For the text-containing cell, return its midpoint in (x, y) coordinate format. 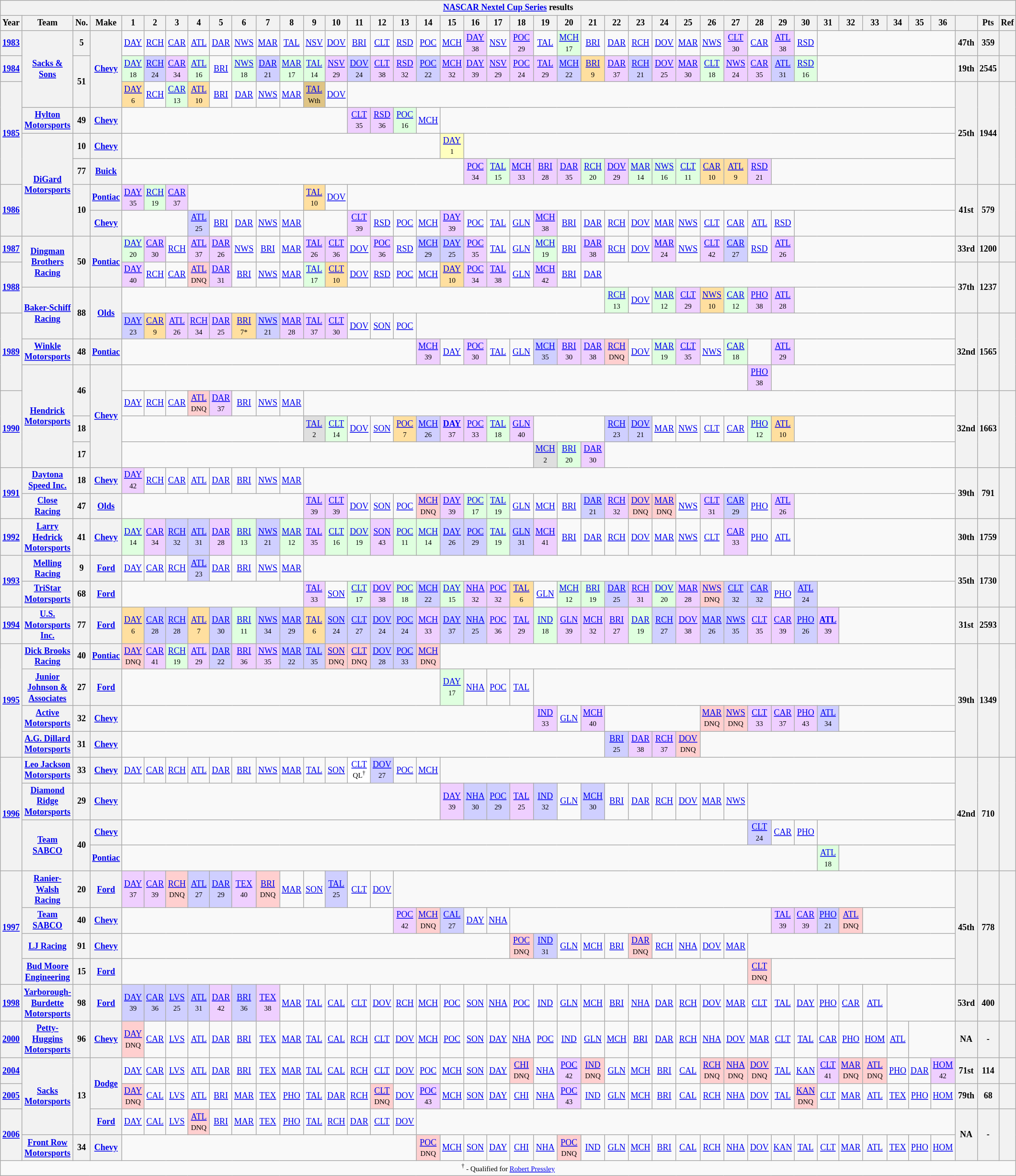
IND33 (545, 718)
1986 (11, 210)
RSD16 (806, 69)
DAY20 (133, 249)
NWS10 (712, 300)
CLT24 (760, 832)
Dick Brooks Racing (47, 657)
MCH26 (428, 429)
Year (11, 23)
47th (967, 43)
Ranier-Walsh Racing (47, 889)
DAY40 (133, 275)
DAR28 (221, 537)
46 (81, 390)
Make (106, 23)
ATL37 (199, 249)
400 (988, 1003)
DAY26 (452, 537)
POC18 (405, 594)
PHO21 (828, 921)
BRI11 (244, 625)
CAR41 (155, 657)
CAR30 (155, 249)
42nd (967, 814)
NWS34 (268, 625)
1944 (988, 133)
CAR13 (177, 94)
BRI27 (616, 625)
MAR29 (292, 625)
778 (988, 928)
48 (81, 352)
41st (967, 210)
INDDNQ (593, 1071)
KANDNQ (806, 1096)
POC7 (405, 429)
DAY1 (452, 146)
MAR30 (688, 69)
DAR22 (221, 657)
CLT11 (688, 172)
TAL15 (498, 172)
CLT17 (359, 594)
TEX40 (244, 889)
DAR19 (640, 625)
DAY17 (452, 687)
DOV21 (640, 429)
DAY18 (133, 69)
8 (292, 23)
TAL38 (498, 275)
BRI25 (616, 744)
35th (967, 581)
71st (967, 1071)
CAR35 (760, 69)
Sacks Motorsports (47, 1096)
BRIDNQ (268, 889)
TAL26 (314, 249)
1988 (11, 288)
1996 (11, 814)
ATL25 (199, 223)
1730 (988, 581)
579 (988, 210)
POC11 (405, 537)
1759 (988, 537)
Dingman Brothers Racing (47, 262)
RCH31 (640, 594)
IND31 (545, 946)
POC17 (475, 506)
1997 (11, 928)
DAR42 (221, 1003)
25th (967, 133)
7 (268, 23)
Dodge (106, 1083)
MCH12 (569, 594)
ATL39 (828, 625)
30th (967, 537)
14 (428, 23)
CLT33 (760, 718)
ATL34 (828, 718)
MCH2 (545, 455)
CAR10 (712, 172)
Yarborough-Burdette Motorsports (47, 1003)
RCH23 (616, 429)
DiGard Motorsports (47, 185)
TAL10 (314, 197)
RCH21 (640, 69)
NHA32 (475, 594)
Baker-Schiff Racing (47, 313)
6 (244, 23)
ATL27 (199, 889)
MCH19 (545, 249)
1663 (988, 428)
CLT42 (712, 249)
NWS24 (736, 69)
DAR31 (221, 275)
Front Row Motorsports (47, 1148)
28 (760, 23)
Bud Moore Engineering (47, 972)
1993 (11, 581)
1983 (11, 43)
MCH30 (593, 801)
91 (81, 946)
Hylton Motorsports (47, 120)
3 (177, 23)
1237 (988, 288)
19 (545, 23)
23 (640, 23)
1349 (988, 701)
POC35 (475, 249)
Close Racing (47, 506)
BRI13 (244, 537)
CAR12 (736, 300)
24 (664, 23)
PHO26 (806, 625)
96 (81, 1039)
DOV25 (664, 69)
CAR27 (736, 249)
SON24 (336, 625)
TAL18 (498, 429)
ATL28 (783, 300)
CLT18 (712, 69)
IND32 (545, 801)
DOV19 (359, 537)
45th (967, 928)
16 (475, 23)
50 (81, 262)
MCH38 (545, 223)
DAY35 (133, 197)
CLT31 (712, 506)
Melling Racing (47, 568)
710 (988, 814)
53rd (967, 1003)
CLTQL† (359, 770)
TALWth (314, 94)
1991 (11, 494)
MAR19 (664, 352)
DOV29 (616, 172)
MCH40 (593, 718)
51 (81, 81)
35 (920, 23)
26 (712, 23)
41 (81, 537)
DAY15 (452, 594)
37th (967, 288)
NASCAR Nextel Cup Series results (508, 8)
2005 (11, 1096)
ATL38 (783, 43)
4 (199, 23)
TAL37 (314, 326)
BRI28 (545, 172)
CLT27 (359, 625)
LVS25 (177, 1003)
† - Qualified for Robert Pressley (508, 1168)
DAY14 (133, 537)
CAR18 (736, 352)
DOV28 (382, 657)
RCH34 (199, 326)
PHO43 (806, 718)
MCH14 (428, 537)
MCH17 (569, 43)
CLT32 (736, 594)
U.S. Motorsports Inc. (47, 625)
1200 (988, 249)
NWS18 (244, 69)
2 (155, 23)
BRI30 (569, 352)
MAR14 (640, 172)
359 (988, 43)
MAR26 (712, 625)
MAR22 (292, 657)
LJ Racing (47, 946)
GLN39 (569, 625)
IND18 (545, 625)
Winkle Motorsports (47, 352)
79th (967, 1096)
HOM42 (943, 1071)
1987 (11, 249)
1990 (11, 428)
Team (47, 23)
Active Motorsports (47, 718)
SONDNQ (336, 657)
POC30 (475, 352)
DARDNQ (640, 946)
DAY42 (133, 481)
RCH13 (616, 300)
ATL16 (199, 69)
NHA30 (475, 801)
Petty-Huggins Motorsports (47, 1039)
Pts (988, 23)
47 (81, 506)
CHIDNQ (522, 1071)
CLT38 (382, 69)
1 (133, 23)
DAR35 (569, 172)
1994 (11, 625)
BRI20 (569, 455)
RCH37 (664, 744)
CLT36 (336, 249)
RCH24 (155, 69)
MCH42 (545, 275)
1989 (11, 352)
DAR26 (221, 249)
DOV27 (382, 770)
MCH39 (428, 352)
RSD36 (382, 120)
2000 (11, 1039)
Daytona Speed Inc. (47, 481)
2004 (11, 1071)
MAR24 (664, 249)
CAR9 (155, 326)
Hendrick Motorsports (47, 416)
MAR17 (292, 69)
DAY38 (475, 43)
GLN40 (522, 429)
CLT29 (688, 300)
NHA25 (475, 625)
PHO12 (760, 429)
DAY23 (133, 326)
1984 (11, 69)
19th (967, 69)
TAL33 (314, 594)
TAL2 (314, 429)
CAR32 (760, 594)
1995 (11, 701)
NHADNQ (736, 1071)
1985 (11, 133)
CAR36 (155, 1003)
Sacks & Sons (47, 69)
49 (81, 120)
RSD32 (405, 69)
791 (988, 494)
No. (81, 23)
1998 (11, 1003)
30 (806, 23)
Junior Johnson & Associates (47, 687)
POC32 (498, 594)
ATL18 (828, 858)
MCH35 (545, 352)
88 (81, 313)
DAY10 (452, 275)
ATL9 (736, 172)
Diamond Ridge Motorsports (47, 801)
POC22 (428, 69)
MCH41 (545, 537)
ATL7 (199, 625)
BRI19 (593, 594)
BRI7* (244, 326)
33rd (967, 249)
CAL27 (452, 921)
2593 (988, 625)
Buick (106, 172)
TAL14 (314, 69)
POC16 (405, 120)
CLT14 (336, 429)
11 (359, 23)
SON43 (382, 537)
DAY25 (452, 249)
114 (988, 1071)
CAR29 (736, 506)
NWS16 (664, 172)
36 (943, 23)
Leo Jackson Motorsports (47, 770)
21 (593, 23)
MCH29 (428, 249)
98 (81, 1003)
CAR33 (736, 537)
12 (382, 23)
CLT10 (336, 275)
ATL24 (806, 594)
A.G. Dillard Motorsports (47, 744)
GLN31 (522, 537)
RSD21 (760, 172)
RCH28 (177, 625)
TAL17 (314, 275)
ATL23 (199, 568)
1992 (11, 537)
TEX38 (268, 1003)
DAR29 (221, 889)
25 (688, 23)
31st (967, 625)
RCH20 (593, 172)
CLT16 (336, 537)
2006 (11, 1135)
Larry Hedrick Motorsports (47, 537)
22 (616, 23)
1565 (988, 352)
Ref (1007, 23)
2545 (988, 69)
CLT41 (828, 1071)
CAR28 (155, 625)
TriStar Motorsports (47, 594)
RCH27 (664, 625)
BRI9 (593, 69)
DOV20 (664, 594)
